Pinpoint the cell where the given text exists, returning its [x, y] midpoint coordinate. 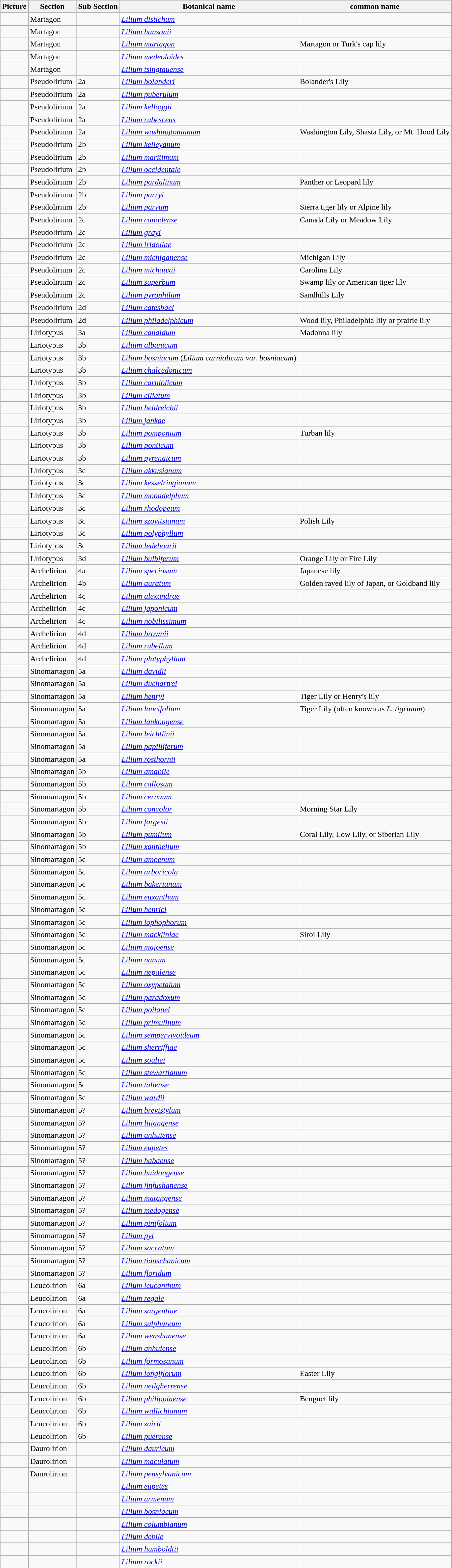
Lilium columbianum [209, 1524]
Lilium amoenum [209, 859]
Carolina Lily [375, 270]
Lilium japonicum [209, 609]
Lilium pyrenaicum [209, 458]
Lilium sargentiae [209, 1311]
Lilium chalcedonicum [209, 370]
3d [98, 558]
Lilium polyphyllum [209, 533]
Lilium matangense [209, 1198]
Madonna lily [375, 332]
Lilium saccatum [209, 1248]
Lilium callosum [209, 784]
Lilium humboldtii [209, 1549]
Lilium rockii [209, 1561]
Lilium sulphureum [209, 1323]
3a [98, 332]
Lilium henryi [209, 696]
Japanese lily [375, 571]
Benguet lily [375, 1399]
Lilium zairii [209, 1424]
Lilium martagon [209, 44]
Lilium heldreichii [209, 408]
Lilium jinfushanense [209, 1185]
Lilium philippinense [209, 1399]
Lilium stewartianum [209, 1072]
Lilium ledebourii [209, 546]
Lilium szovitsianum [209, 521]
Lilium medogense [209, 1211]
Lilium cernuum [209, 797]
Golden rayed lily of Japan, or Goldband lily [375, 584]
Lilium henrici [209, 909]
Turban lily [375, 433]
Lilium leichtlinii [209, 734]
Lilium tianschanicum [209, 1261]
Lilium grayi [209, 232]
Lilium lophophorum [209, 922]
Lilium majoense [209, 947]
Lilium rubellum [209, 646]
Lilium monadelphum [209, 496]
Lilium kelloggii [209, 107]
Lilium iridollae [209, 245]
Lilium rhodopeum [209, 508]
Tiger Lily or Henry's lily [375, 696]
Lilium bolanderi [209, 82]
Lilium jankae [209, 420]
Canada Lily or Meadow Lily [375, 220]
Botanical name [209, 7]
Lilium pumilum [209, 834]
Lilium taliense [209, 1085]
Orange Lily or Fire Lily [375, 558]
Lilium albanicum [209, 345]
Lilium bakerianum [209, 884]
Sierra tiger lily or Alpine lily [375, 207]
Lilium puberulum [209, 94]
Lilium duchartrei [209, 684]
Michigan Lily [375, 257]
Lilium platyphyllum [209, 659]
Lilium candidum [209, 332]
Lilium ciliatum [209, 395]
Lilium bosniacum [209, 1511]
Lilium longiflorum [209, 1374]
Lilium pinifolium [209, 1223]
Easter Lily [375, 1374]
Lilium papilliferum [209, 746]
Lilium occidentale [209, 170]
Lilium souliei [209, 1060]
Lilium pardalinum [209, 182]
Lilium tsingtauense [209, 69]
Lilium regale [209, 1298]
Lilium puerense [209, 1436]
Lilium amabile [209, 772]
Lilium hansonii [209, 32]
Lilium sempervivoideum [209, 1035]
Lilium oxypetalum [209, 985]
Coral Lily, Low Lily, or Siberian Lily [375, 834]
Lilium poilanei [209, 1010]
Lilium nanum [209, 960]
Lilium philadelphicum [209, 320]
Washington Lily, Shasta Lily, or Mt. Hood Lily [375, 132]
Lilium leucanthum [209, 1286]
Lilium habaense [209, 1160]
Lilium nepalense [209, 972]
Lilium carniolicum [209, 383]
Lilium lijiangense [209, 1123]
Lilium superbum [209, 282]
Bolander's Lily [375, 82]
Lilium davidii [209, 671]
Lilium distichum [209, 19]
Martagon or Turk's cap lily [375, 44]
Tiger Lily (often known as L. tigrinum) [375, 709]
Lilium speciosum [209, 571]
Panther or Leopard lily [375, 182]
Lilium formosanum [209, 1361]
Lilium maritimum [209, 157]
Lilium ponticum [209, 445]
Lilium michiganense [209, 257]
Lilium huidongense [209, 1173]
Picture [14, 7]
Sub Section [98, 7]
4b [98, 584]
Lilium lankongense [209, 721]
Lilium washingtonianum [209, 132]
Section [52, 7]
Lilium alexandrae [209, 596]
Lilium catesbaei [209, 307]
Lilium maculatum [209, 1461]
Lilium bulbiferum [209, 558]
Lilium parryi [209, 195]
Lilium nobilissimum [209, 621]
Lilium armenum [209, 1499]
Lilium mackliniae [209, 934]
Lilium fargesii [209, 822]
Lilium brownii [209, 634]
Lilium medeoloides [209, 57]
Polish Lily [375, 521]
Sandhills Lily [375, 295]
Lilium floridum [209, 1273]
Lilium pomponium [209, 433]
Lilium bosniacum (Lilium carniolicum var. bosniacum) [209, 357]
Lilium dauricum [209, 1449]
Lilium sherriffiae [209, 1047]
Lilium michauxii [209, 270]
Lilium akkusianum [209, 470]
Lilium arboricola [209, 872]
common name [375, 7]
Lilium pyi [209, 1236]
Lilium auratum [209, 584]
Siroi Lily [375, 934]
Lilium kesselringianum [209, 483]
Lilium parvum [209, 207]
Lilium concolor [209, 809]
Lilium wardii [209, 1098]
Lilium brevistylum [209, 1110]
4a [98, 571]
Lilium neilgherrense [209, 1386]
Lilium pensylvanicum [209, 1474]
Morning Star Lily [375, 809]
Lilium pyrophilum [209, 295]
Lilium rosthornii [209, 759]
Lilium kelleyanum [209, 144]
Lilium rubescens [209, 119]
Swamp lily or American tiger lily [375, 282]
Lilium debile [209, 1536]
Lilium wenshanense [209, 1336]
Lilium primulinum [209, 1022]
Lilium canadense [209, 220]
Lilium lancifolium [209, 709]
Wood lily, Philadelphia lily or prairie lily [375, 320]
Lilium xanthellum [209, 847]
Lilium wallichianum [209, 1411]
Lilium paradoxum [209, 997]
Lilium euxanthum [209, 897]
